For the text-containing cell, return its midpoint in (X, Y) coordinate format. 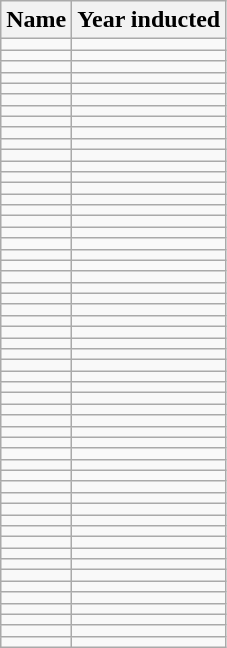
Year inducted (149, 20)
Name (36, 20)
